Detect which cell encompasses the target text, then output its (X, Y) center coordinate. 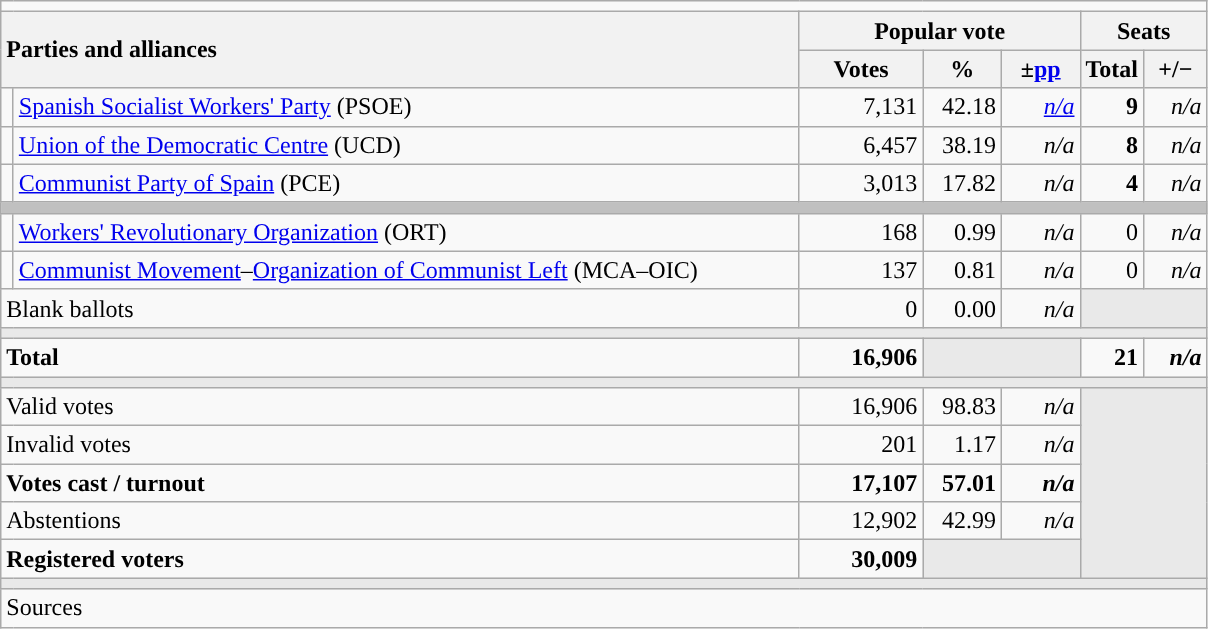
201 (861, 445)
Registered voters (400, 559)
42.99 (962, 521)
% (962, 69)
0.81 (962, 270)
17.82 (962, 183)
Abstentions (400, 521)
38.19 (962, 145)
4 (1112, 183)
Valid votes (400, 407)
Blank ballots (400, 308)
3,013 (861, 183)
Votes cast / turnout (400, 483)
0.99 (962, 232)
Invalid votes (400, 445)
Communist Party of Spain (PCE) (406, 183)
8 (1112, 145)
+/− (1176, 69)
12,902 (861, 521)
21 (1112, 357)
Sources (604, 608)
Votes (861, 69)
7,131 (861, 107)
Parties and alliances (400, 50)
Popular vote (940, 31)
9 (1112, 107)
Spanish Socialist Workers' Party (PSOE) (406, 107)
42.18 (962, 107)
0.00 (962, 308)
98.83 (962, 407)
Workers' Revolutionary Organization (ORT) (406, 232)
57.01 (962, 483)
Seats (1144, 31)
168 (861, 232)
137 (861, 270)
±pp (1040, 69)
Union of the Democratic Centre (UCD) (406, 145)
30,009 (861, 559)
1.17 (962, 445)
6,457 (861, 145)
Communist Movement–Organization of Communist Left (MCA–OIC) (406, 270)
17,107 (861, 483)
